Capture the cell that displays the provided text and extract its [x, y] central coordinate. 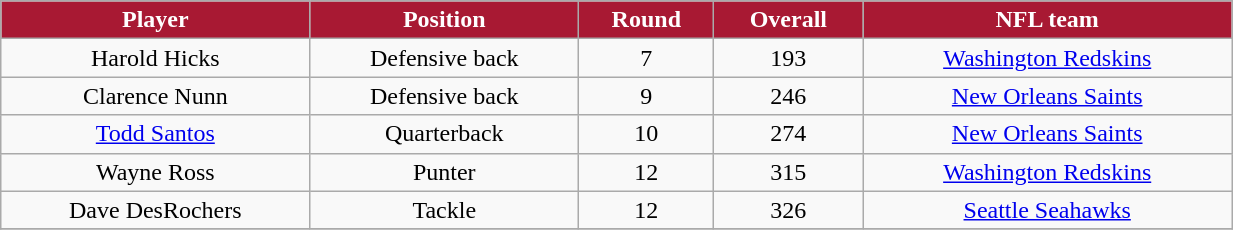
Dave DesRochers [156, 210]
315 [788, 172]
9 [646, 96]
Harold Hicks [156, 58]
Player [156, 20]
Tackle [444, 210]
Round [646, 20]
Position [444, 20]
193 [788, 58]
7 [646, 58]
Seattle Seahawks [1048, 210]
Clarence Nunn [156, 96]
Overall [788, 20]
NFL team [1048, 20]
274 [788, 134]
Wayne Ross [156, 172]
326 [788, 210]
10 [646, 134]
Punter [444, 172]
Quarterback [444, 134]
246 [788, 96]
Todd Santos [156, 134]
